Capture the cell that displays the provided text and extract its [X, Y] central coordinate. 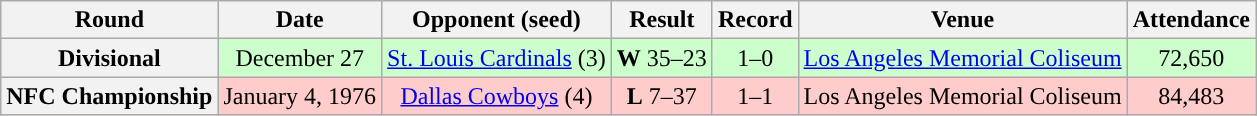
1–1 [755, 96]
December 27 [300, 58]
Dallas Cowboys (4) [497, 96]
84,483 [1191, 96]
1–0 [755, 58]
Date [300, 20]
Attendance [1191, 20]
Divisional [110, 58]
Opponent (seed) [497, 20]
Record [755, 20]
W 35–23 [662, 58]
L 7–37 [662, 96]
72,650 [1191, 58]
Result [662, 20]
January 4, 1976 [300, 96]
Venue [962, 20]
St. Louis Cardinals (3) [497, 58]
Round [110, 20]
NFC Championship [110, 96]
